Locate the cell with the specified text and output its (x, y) center coordinate. 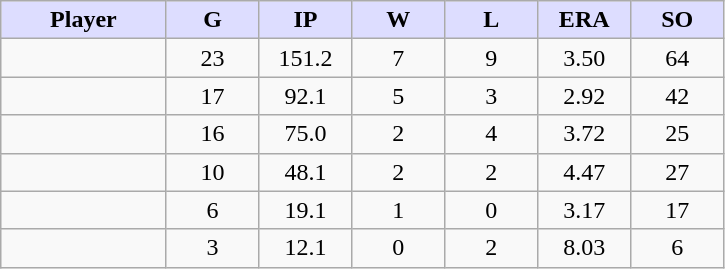
48.1 (306, 172)
3.72 (584, 134)
ERA (584, 20)
64 (678, 58)
L (492, 20)
12.1 (306, 248)
3.50 (584, 58)
42 (678, 96)
W (398, 20)
19.1 (306, 210)
4.47 (584, 172)
8.03 (584, 248)
75.0 (306, 134)
1 (398, 210)
Player (84, 20)
5 (398, 96)
9 (492, 58)
23 (212, 58)
3.17 (584, 210)
92.1 (306, 96)
27 (678, 172)
G (212, 20)
IP (306, 20)
16 (212, 134)
2.92 (584, 96)
7 (398, 58)
10 (212, 172)
4 (492, 134)
SO (678, 20)
25 (678, 134)
151.2 (306, 58)
